Return the [x, y] coordinate for the center point of the cell that contains the specified text.  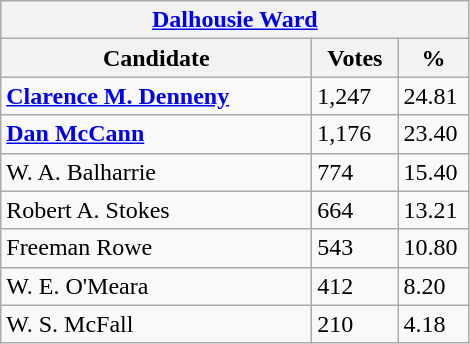
Candidate [156, 58]
24.81 [434, 96]
664 [355, 210]
774 [355, 172]
23.40 [434, 134]
543 [355, 248]
10.80 [434, 248]
W. A. Balharrie [156, 172]
Dalhousie Ward [235, 20]
4.18 [434, 324]
15.40 [434, 172]
1,247 [355, 96]
1,176 [355, 134]
W. S. McFall [156, 324]
13.21 [434, 210]
Freeman Rowe [156, 248]
Dan McCann [156, 134]
W. E. O'Meara [156, 286]
% [434, 58]
412 [355, 286]
Clarence M. Denneny [156, 96]
Robert A. Stokes [156, 210]
Votes [355, 58]
8.20 [434, 286]
210 [355, 324]
